Pinpoint the cell where the given text exists, returning its [x, y] midpoint coordinate. 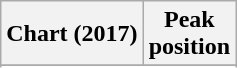
Peakposition [189, 34]
Chart (2017) [72, 34]
